Identify which cell holds the provided text, then report its (x, y) central coordinate. 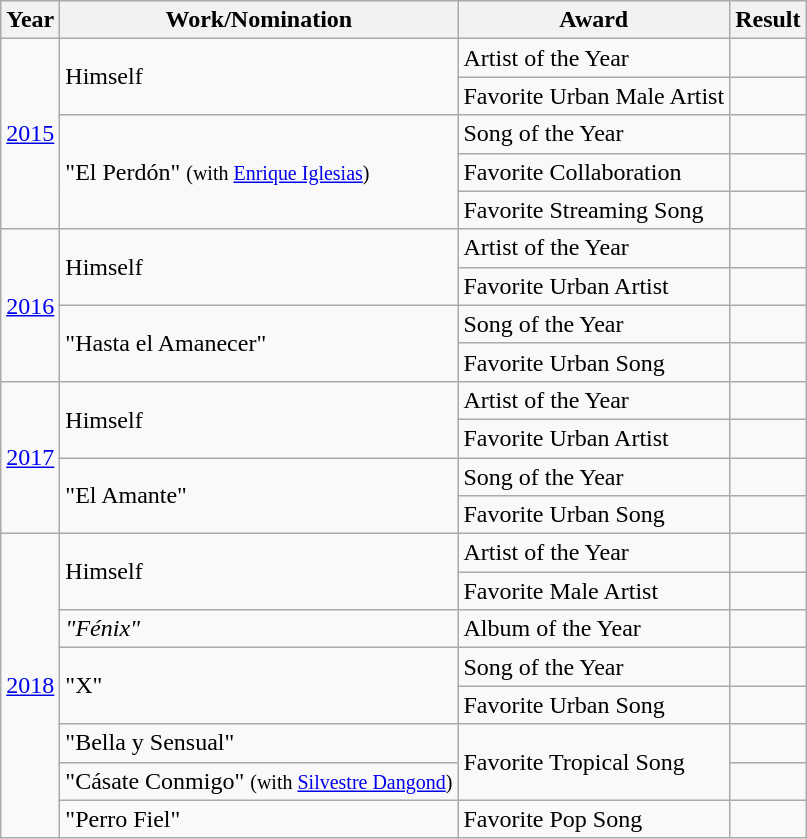
"El Perdón" (with Enrique Iglesias) (259, 172)
"Hasta el Amanecer" (259, 343)
Favorite Pop Song (594, 819)
Work/Nomination (259, 20)
Award (594, 20)
"Cásate Conmigo" (with Silvestre Dangond) (259, 781)
"El Amante" (259, 496)
2018 (30, 686)
Favorite Male Artist (594, 591)
Favorite Tropical Song (594, 762)
Favorite Streaming Song (594, 210)
"Fénix" (259, 629)
2017 (30, 457)
2016 (30, 305)
"X" (259, 686)
"Perro Fiel" (259, 819)
Album of the Year (594, 629)
Favorite Collaboration (594, 172)
Favorite Urban Male Artist (594, 96)
Result (768, 20)
"Bella y Sensual" (259, 743)
2015 (30, 134)
Year (30, 20)
